Provide the (x, y) coordinate of the cell's center where the given text is located.  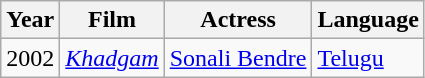
Sonali Bendre (238, 58)
Telugu (368, 58)
Khadgam (112, 58)
2002 (30, 58)
Actress (238, 20)
Language (368, 20)
Year (30, 20)
Film (112, 20)
